Detect which cell encompasses the target text, then output its [x, y] center coordinate. 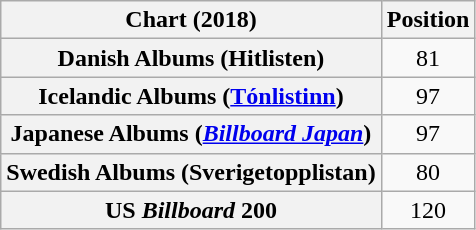
Position [428, 20]
80 [428, 172]
Japanese Albums (Billboard Japan) [191, 134]
Swedish Albums (Sverigetopplistan) [191, 172]
Icelandic Albums (Tónlistinn) [191, 96]
US Billboard 200 [191, 210]
Danish Albums (Hitlisten) [191, 58]
120 [428, 210]
Chart (2018) [191, 20]
81 [428, 58]
